Pinpoint the cell where the given text exists, returning its [X, Y] midpoint coordinate. 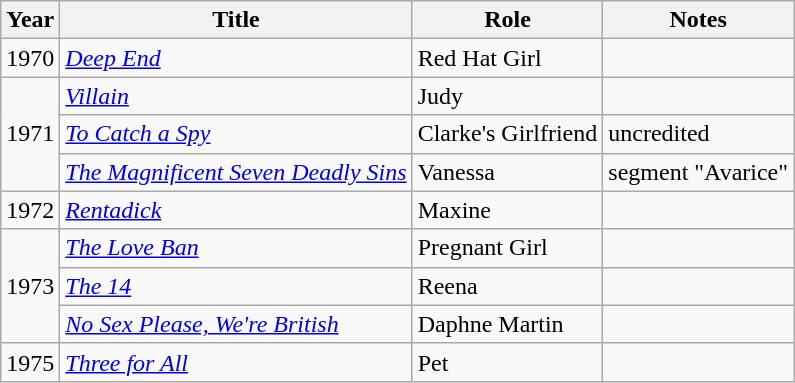
Reena [508, 286]
1971 [30, 134]
1975 [30, 362]
Red Hat Girl [508, 58]
To Catch a Spy [236, 134]
The Love Ban [236, 248]
Maxine [508, 210]
uncredited [698, 134]
Villain [236, 96]
Title [236, 20]
Pet [508, 362]
The 14 [236, 286]
Year [30, 20]
No Sex Please, We're British [236, 324]
Role [508, 20]
1973 [30, 286]
Pregnant Girl [508, 248]
Clarke's Girlfriend [508, 134]
Daphne Martin [508, 324]
segment "Avarice" [698, 172]
Rentadick [236, 210]
1972 [30, 210]
The Magnificent Seven Deadly Sins [236, 172]
1970 [30, 58]
Notes [698, 20]
Deep End [236, 58]
Vanessa [508, 172]
Three for All [236, 362]
Judy [508, 96]
